From the cell containing the given text, extract its center point as [x, y] coordinate. 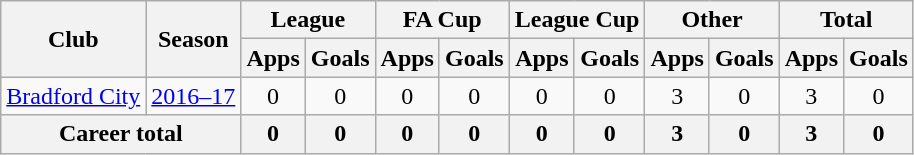
Total [846, 20]
League [308, 20]
FA Cup [442, 20]
Career total [121, 134]
League Cup [577, 20]
Bradford City [74, 96]
2016–17 [194, 96]
Season [194, 39]
Other [712, 20]
Club [74, 39]
